Output the [X, Y] coordinate of the center of the cell containing the given text.  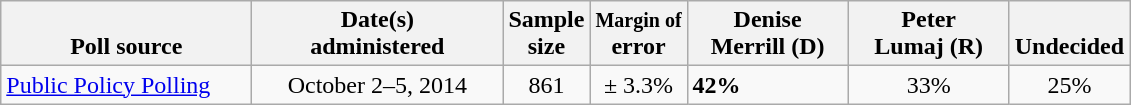
± 3.3% [638, 85]
October 2–5, 2014 [378, 85]
Undecided [1069, 34]
Poll source [126, 34]
DeniseMerrill (D) [768, 34]
PeterLumaj (R) [928, 34]
42% [768, 85]
25% [1069, 85]
861 [546, 85]
Margin oferror [638, 34]
Public Policy Polling [126, 85]
Date(s)administered [378, 34]
Samplesize [546, 34]
33% [928, 85]
